Output the (x, y) coordinate of the center of the cell containing the given text.  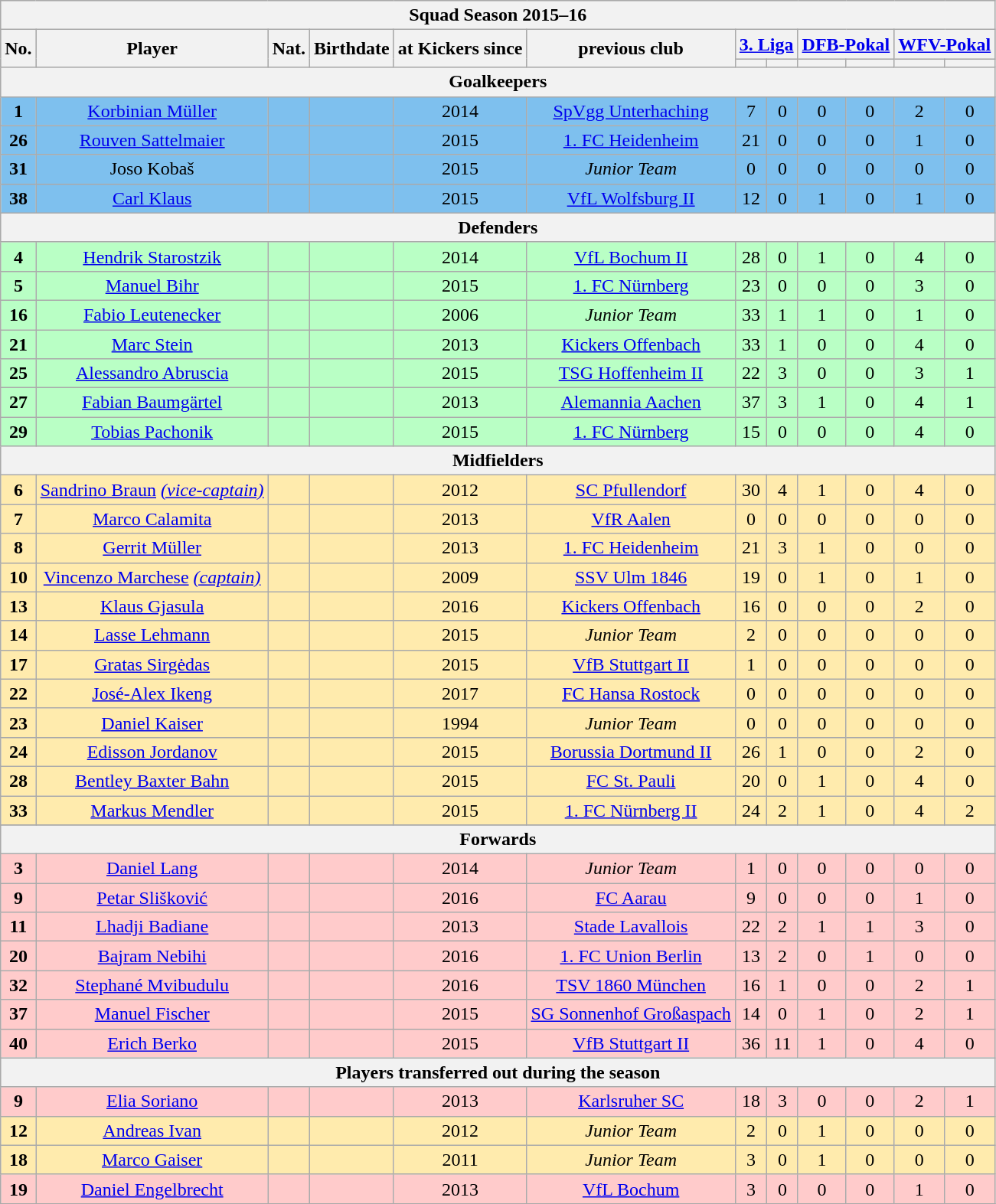
36 (750, 1043)
27 (18, 403)
Hendrik Starostzik (152, 256)
Alemannia Aachen (631, 403)
30 (750, 490)
Daniel Engelbrecht (152, 1189)
SG Sonnenhof Großaspach (631, 1014)
Nat. (289, 49)
Goalkeepers (498, 82)
10 (18, 577)
Bajram Nebihi (152, 956)
VfR Aalen (631, 519)
32 (18, 985)
FC St. Pauli (631, 781)
FC Aarau (631, 898)
at Kickers since (460, 49)
Edisson Jordanov (152, 752)
Rouven Sattelmaier (152, 140)
5 (18, 286)
3. Liga (766, 44)
Fabio Leutenecker (152, 315)
SSV Ulm 1846 (631, 577)
Bentley Baxter Bahn (152, 781)
Borussia Dortmund II (631, 752)
6 (18, 490)
Lhadji Badiane (152, 927)
Sandrino Braun (vice-captain) (152, 490)
Markus Mendler (152, 811)
Petar Slišković (152, 898)
1994 (460, 723)
Marc Stein (152, 344)
VfL Wolfsburg II (631, 198)
38 (18, 198)
Player (152, 49)
Joso Kobaš (152, 169)
Vincenzo Marchese (captain) (152, 577)
Lasse Lehmann (152, 635)
Erich Berko (152, 1043)
TSV 1860 München (631, 985)
25 (18, 374)
Players transferred out during the season (498, 1072)
Tobias Pachonik (152, 432)
Forwards (498, 840)
2011 (460, 1160)
VfL Bochum II (631, 256)
Klaus Gjasula (152, 606)
Manuel Fischer (152, 1014)
2006 (460, 315)
WFV-Pokal (945, 44)
previous club (631, 49)
Marco Calamita (152, 519)
29 (18, 432)
No. (18, 49)
Defenders (498, 227)
VfL Bochum (631, 1189)
Korbinian Müller (152, 111)
2017 (460, 693)
40 (18, 1043)
1. FC Union Berlin (631, 956)
TSG Hoffenheim II (631, 374)
2009 (460, 577)
Daniel Kaiser (152, 723)
Manuel Bihr (152, 286)
Midfielders (498, 461)
Marco Gaiser (152, 1160)
SC Pfullendorf (631, 490)
Fabian Baumgärtel (152, 403)
SpVgg Unterhaching (631, 111)
Birthdate (352, 49)
Gratas Sirgėdas (152, 664)
17 (18, 664)
15 (750, 432)
8 (18, 548)
Squad Season 2015–16 (498, 15)
Karlsruher SC (631, 1101)
31 (18, 169)
1. FC Nürnberg II (631, 811)
José-Alex Ikeng (152, 693)
Gerrit Müller (152, 548)
Daniel Lang (152, 869)
Alessandro Abruscia (152, 374)
Stephané Mvibudulu (152, 985)
DFB-Pokal (846, 44)
Andreas Ivan (152, 1131)
Elia Soriano (152, 1101)
FC Hansa Rostock (631, 693)
Carl Klaus (152, 198)
Stade Lavallois (631, 927)
